Capture the cell that displays the provided text and extract its (x, y) central coordinate. 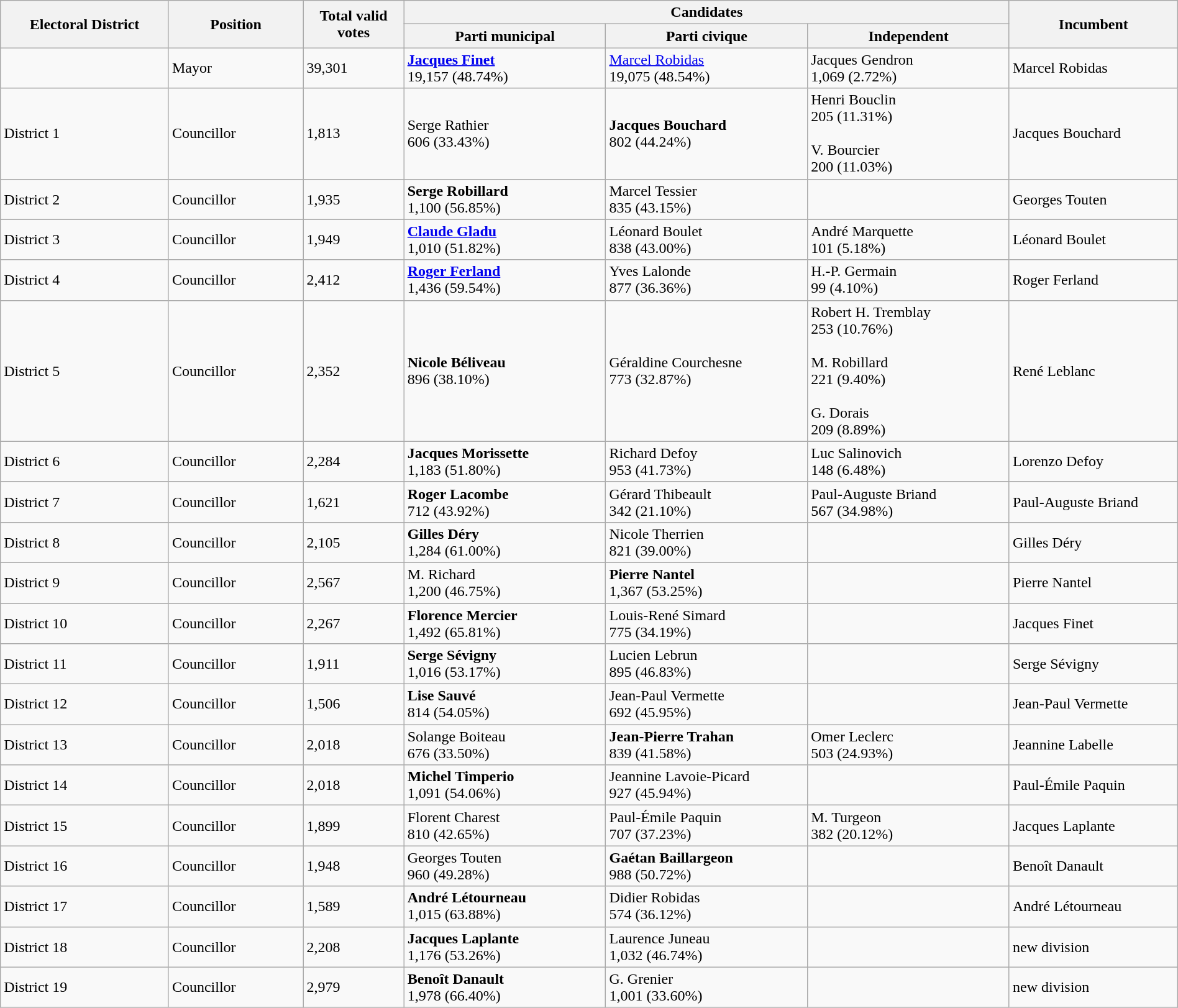
1,589 (354, 906)
Electoral District (84, 24)
Benoît Danault1,978 (66.40%) (505, 987)
Roger Lacombe712 (43.92%) (505, 502)
District 8 (84, 542)
Jacques Finet19,157 (48.74%) (505, 68)
Pierre Nantel1,367 (53.25%) (707, 583)
Laurence Juneau1,032 (46.74%) (707, 947)
Mayor (235, 68)
Géraldine Courchesne773 (32.87%) (707, 370)
André Létourneau1,015 (63.88%) (505, 906)
Marcel Robidas19,075 (48.54%) (707, 68)
René Leblanc (1094, 370)
2,208 (354, 947)
District 15 (84, 825)
Robert H. Tremblay253 (10.76%)M. Robillard221 (9.40%)G. Dorais209 (8.89%) (908, 370)
Gérard Thibeault342 (21.10%) (707, 502)
Lorenzo Defoy (1094, 461)
District 2 (84, 199)
2,979 (354, 987)
District 9 (84, 583)
Jacques Bouchard802 (44.24%) (707, 134)
Lucien Lebrun895 (46.83%) (707, 664)
Florence Mercier1,492 (65.81%) (505, 623)
1,949 (354, 240)
Henri Bouclin205 (11.31%)V. Bourcier200 (11.03%) (908, 134)
District 13 (84, 745)
District 1 (84, 134)
2,284 (354, 461)
Marcel Tessier835 (43.15%) (707, 199)
District 12 (84, 705)
Paul-Émile Paquin707 (37.23%) (707, 825)
Omer Leclerc503 (24.93%) (908, 745)
Gaétan Baillargeon988 (50.72%) (707, 866)
M. Richard1,200 (46.75%) (505, 583)
Georges Touten (1094, 199)
Gilles Déry1,284 (61.00%) (505, 542)
District 11 (84, 664)
Incumbent (1094, 24)
Independent (908, 36)
District 6 (84, 461)
Paul-Auguste Briand (1094, 502)
Jacques Bouchard (1094, 134)
Paul-Auguste Briand567 (34.98%) (908, 502)
2,267 (354, 623)
Jeannine Lavoie-Picard927 (45.94%) (707, 786)
Jacques Laplante1,176 (53.26%) (505, 947)
Gilles Déry (1094, 542)
Georges Touten960 (49.28%) (505, 866)
1,621 (354, 502)
1,911 (354, 664)
District 19 (84, 987)
Benoît Danault (1094, 866)
Pierre Nantel (1094, 583)
H.-P. Germain99 (4.10%) (908, 280)
District 3 (84, 240)
Nicole Therrien821 (39.00%) (707, 542)
André Marquette101 (5.18%) (908, 240)
Serge Sévigny (1094, 664)
Claude Gladu1,010 (51.82%) (505, 240)
Florent Charest810 (42.65%) (505, 825)
Jacques Morissette1,183 (51.80%) (505, 461)
District 18 (84, 947)
M. Turgeon382 (20.12%) (908, 825)
Luc Salinovich148 (6.48%) (908, 461)
Didier Robidas574 (36.12%) (707, 906)
Lise Sauvé814 (54.05%) (505, 705)
2,352 (354, 370)
Paul-Émile Paquin (1094, 786)
1,899 (354, 825)
Jacques Finet (1094, 623)
District 4 (84, 280)
Jean-Pierre Trahan839 (41.58%) (707, 745)
Roger Ferland1,436 (59.54%) (505, 280)
Richard Defoy953 (41.73%) (707, 461)
Total valid votes (354, 24)
Léonard Boulet (1094, 240)
Jean-Paul Vermette692 (45.95%) (707, 705)
Serge Robillard1,100 (56.85%) (505, 199)
1,813 (354, 134)
Position (235, 24)
Parti civique (707, 36)
39,301 (354, 68)
2,567 (354, 583)
District 5 (84, 370)
District 7 (84, 502)
Candidates (706, 12)
Solange Boiteau676 (33.50%) (505, 745)
Jeannine Labelle (1094, 745)
Serge Sévigny1,016 (53.17%) (505, 664)
Yves Lalonde877 (36.36%) (707, 280)
District 14 (84, 786)
District 16 (84, 866)
G. Grenier1,001 (33.60%) (707, 987)
Louis-René Simard775 (34.19%) (707, 623)
Michel Timperio1,091 (54.06%) (505, 786)
Marcel Robidas (1094, 68)
1,948 (354, 866)
2,105 (354, 542)
Léonard Boulet838 (43.00%) (707, 240)
André Létourneau (1094, 906)
Jacques Laplante (1094, 825)
Nicole Béliveau896 (38.10%) (505, 370)
Serge Rathier606 (33.43%) (505, 134)
1,506 (354, 705)
District 10 (84, 623)
2,412 (354, 280)
Jean-Paul Vermette (1094, 705)
Parti municipal (505, 36)
Roger Ferland (1094, 280)
District 17 (84, 906)
Jacques Gendron1,069 (2.72%) (908, 68)
1,935 (354, 199)
